Locate the cell with the specified text and output its [X, Y] center coordinate. 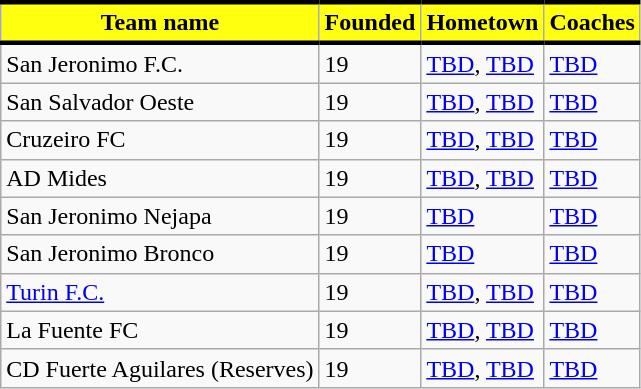
Cruzeiro FC [160, 140]
Hometown [482, 22]
Coaches [592, 22]
San Jeronimo Bronco [160, 254]
Turin F.C. [160, 292]
San Jeronimo F.C. [160, 63]
San Salvador Oeste [160, 102]
La Fuente FC [160, 330]
San Jeronimo Nejapa [160, 216]
CD Fuerte Aguilares (Reserves) [160, 368]
Team name [160, 22]
AD Mides [160, 178]
Founded [370, 22]
